Detect which cell encompasses the target text, then output its [X, Y] center coordinate. 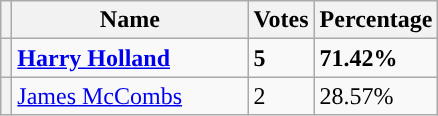
Votes [281, 20]
James McCombs [130, 96]
Name [130, 20]
2 [281, 96]
5 [281, 58]
28.57% [376, 96]
Harry Holland [130, 58]
71.42% [376, 58]
Percentage [376, 20]
